Provide the (X, Y) coordinate of the cell's center where the given text is located.  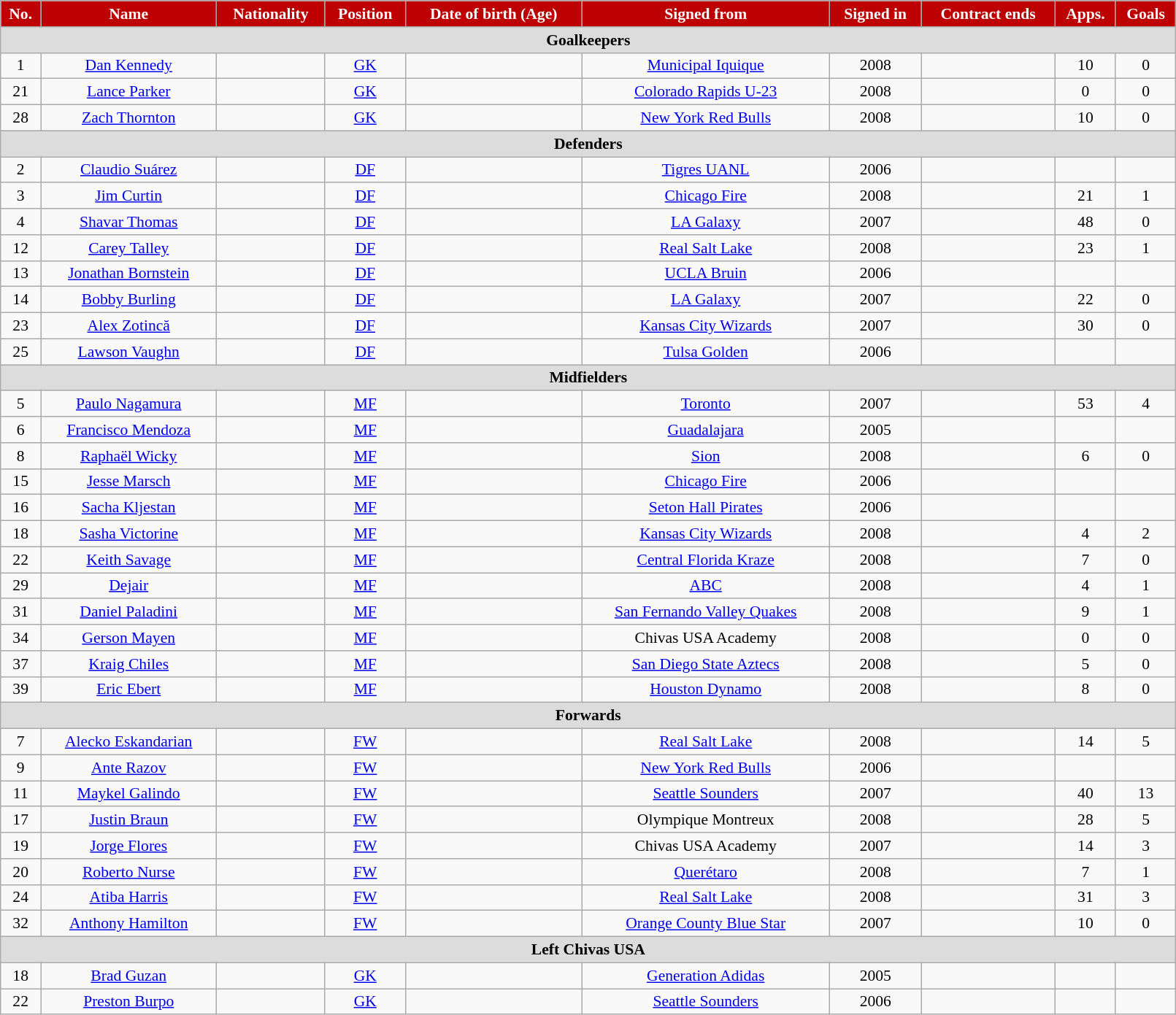
Nationality (271, 14)
Anthony Hamilton (128, 924)
Goalkeepers (588, 40)
Querétaro (706, 872)
Keith Savage (128, 560)
Tulsa Golden (706, 352)
ABC (706, 586)
San Diego State Aztecs (706, 664)
17 (20, 820)
Carey Talley (128, 248)
11 (20, 794)
19 (20, 846)
25 (20, 352)
Left Chivas USA (588, 950)
Central Florida Kraze (706, 560)
Paulo Nagamura (128, 404)
Sasha Victorine (128, 534)
Claudio Suárez (128, 170)
No. (20, 14)
Shavar Thomas (128, 222)
Forwards (588, 716)
Francisco Mendoza (128, 430)
34 (20, 638)
Houston Dynamo (706, 690)
Apps. (1085, 14)
Alex Zotincă (128, 326)
Municipal Iquique (706, 66)
Preston Burpo (128, 1002)
Maykel Galindo (128, 794)
Toronto (706, 404)
Dejair (128, 586)
Date of birth (Age) (493, 14)
Kraig Chiles (128, 664)
Tigres UANL (706, 170)
San Fernando Valley Quakes (706, 612)
Name (128, 14)
Defenders (588, 144)
30 (1085, 326)
16 (20, 508)
15 (20, 482)
Contract ends (988, 14)
Jesse Marsch (128, 482)
Signed from (706, 14)
Generation Adidas (706, 976)
Bobby Burling (128, 300)
Goals (1145, 14)
Daniel Paladini (128, 612)
Dan Kennedy (128, 66)
Atiba Harris (128, 898)
Orange County Blue Star (706, 924)
Lawson Vaughn (128, 352)
Midfielders (588, 378)
12 (20, 248)
Position (365, 14)
Gerson Mayen (128, 638)
Alecko Eskandarian (128, 742)
29 (20, 586)
UCLA Bruin (706, 274)
48 (1085, 222)
Zach Thornton (128, 118)
Justin Braun (128, 820)
Sacha Kljestan (128, 508)
40 (1085, 794)
Eric Ebert (128, 690)
39 (20, 690)
32 (20, 924)
Seton Hall Pirates (706, 508)
Roberto Nurse (128, 872)
53 (1085, 404)
Signed in (876, 14)
24 (20, 898)
Jorge Flores (128, 846)
Sion (706, 456)
Brad Guzan (128, 976)
Colorado Rapids U-23 (706, 92)
Raphaël Wicky (128, 456)
Lance Parker (128, 92)
Jonathan Bornstein (128, 274)
Jim Curtin (128, 196)
Ante Razov (128, 768)
Olympique Montreux (706, 820)
Guadalajara (706, 430)
37 (20, 664)
20 (20, 872)
